Capture the cell that displays the provided text and extract its [x, y] central coordinate. 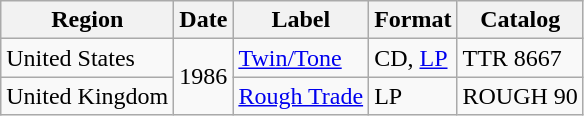
CD, LP [413, 58]
Region [88, 20]
Catalog [520, 20]
United States [88, 58]
Label [301, 20]
United Kingdom [88, 96]
Twin/Tone [301, 58]
Rough Trade [301, 96]
ROUGH 90 [520, 96]
LP [413, 96]
Date [204, 20]
Format [413, 20]
TTR 8667 [520, 58]
1986 [204, 77]
